Search for the cell housing the specified text and yield its (x, y) center coordinate. 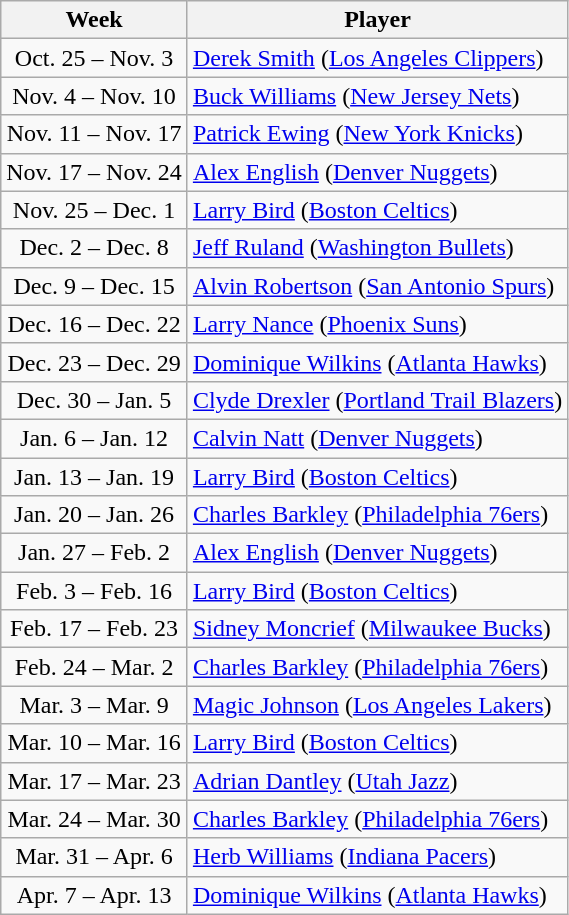
Adrian Dantley (Utah Jazz) (377, 781)
Alvin Robertson (San Antonio Spurs) (377, 286)
Player (377, 20)
Herb Williams (Indiana Pacers) (377, 857)
Oct. 25 – Nov. 3 (94, 58)
Buck Williams (New Jersey Nets) (377, 96)
Dec. 2 – Dec. 8 (94, 248)
Patrick Ewing (New York Knicks) (377, 134)
Nov. 4 – Nov. 10 (94, 96)
Jan. 13 – Jan. 19 (94, 477)
Mar. 24 – Mar. 30 (94, 819)
Dec. 16 – Dec. 22 (94, 324)
Dec. 30 – Jan. 5 (94, 400)
Nov. 17 – Nov. 24 (94, 172)
Feb. 3 – Feb. 16 (94, 591)
Dec. 23 – Dec. 29 (94, 362)
Apr. 7 – Apr. 13 (94, 895)
Jan. 20 – Jan. 26 (94, 515)
Jeff Ruland (Washington Bullets) (377, 248)
Mar. 31 – Apr. 6 (94, 857)
Dec. 9 – Dec. 15 (94, 286)
Week (94, 20)
Magic Johnson (Los Angeles Lakers) (377, 705)
Sidney Moncrief (Milwaukee Bucks) (377, 629)
Larry Nance (Phoenix Suns) (377, 324)
Mar. 3 – Mar. 9 (94, 705)
Jan. 27 – Feb. 2 (94, 553)
Nov. 11 – Nov. 17 (94, 134)
Feb. 24 – Mar. 2 (94, 667)
Calvin Natt (Denver Nuggets) (377, 438)
Mar. 10 – Mar. 16 (94, 743)
Clyde Drexler (Portland Trail Blazers) (377, 400)
Jan. 6 – Jan. 12 (94, 438)
Feb. 17 – Feb. 23 (94, 629)
Mar. 17 – Mar. 23 (94, 781)
Nov. 25 – Dec. 1 (94, 210)
Derek Smith (Los Angeles Clippers) (377, 58)
